Provide the [x, y] coordinate of the cell's center where the given text is located.  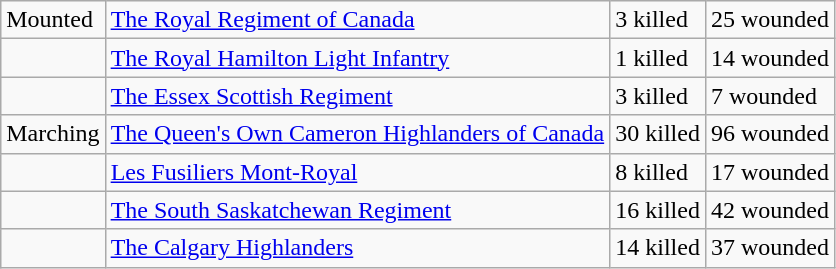
Mounted [53, 20]
14 wounded [770, 58]
1 killed [658, 58]
The Royal Hamilton Light Infantry [358, 58]
The Essex Scottish Regiment [358, 96]
37 wounded [770, 248]
30 killed [658, 134]
96 wounded [770, 134]
17 wounded [770, 172]
8 killed [658, 172]
The Queen's Own Cameron Highlanders of Canada [358, 134]
42 wounded [770, 210]
The Royal Regiment of Canada [358, 20]
The Calgary Highlanders [358, 248]
16 killed [658, 210]
The South Saskatchewan Regiment [358, 210]
14 killed [658, 248]
25 wounded [770, 20]
Les Fusiliers Mont-Royal [358, 172]
Marching [53, 134]
7 wounded [770, 96]
